Detect which cell encompasses the target text, then output its (x, y) center coordinate. 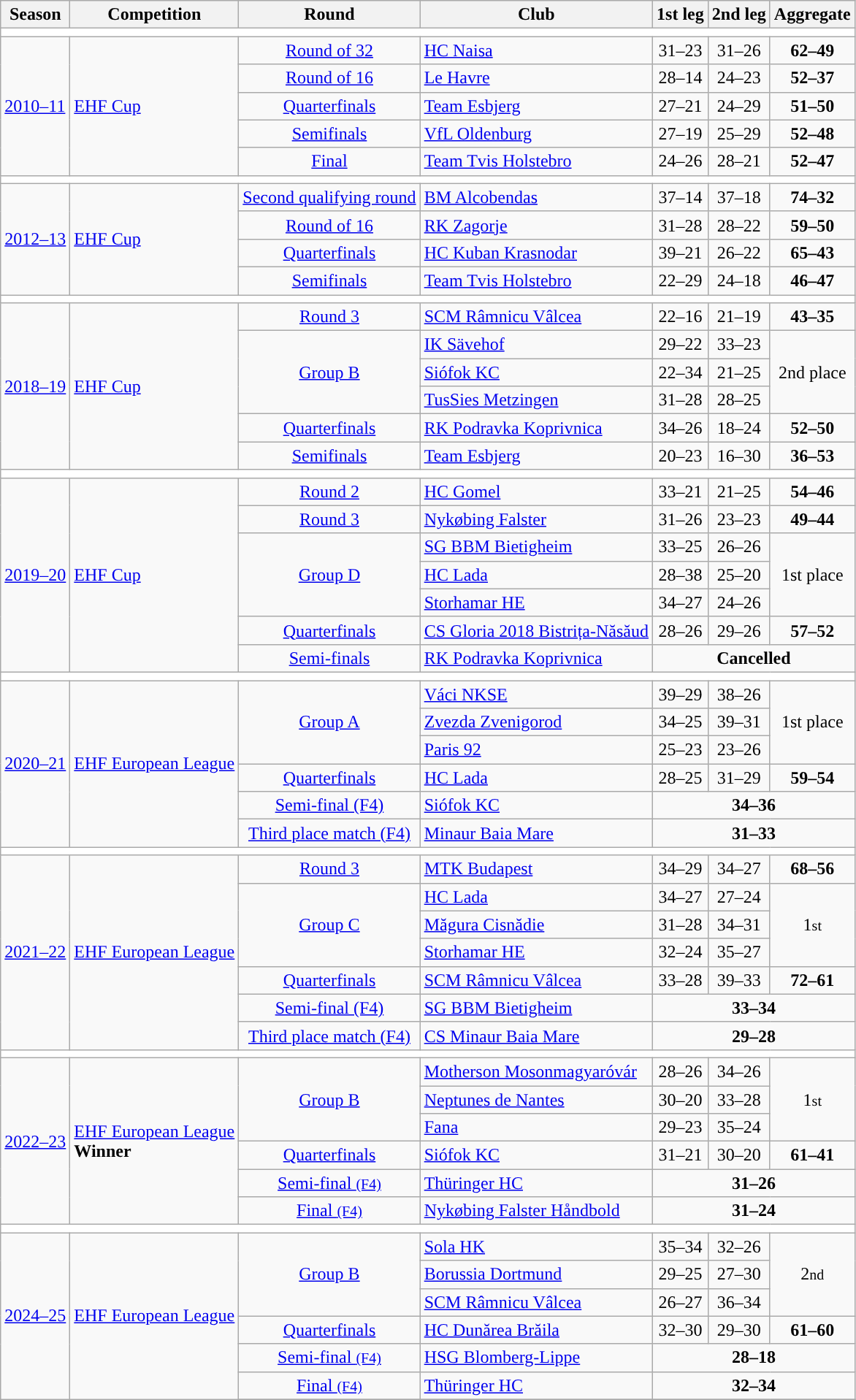
54–46 (812, 491)
HC Kuban Krasnodar (536, 253)
46–47 (812, 280)
27–30 (739, 1274)
61–41 (812, 1155)
34–25 (681, 722)
Fana (536, 1128)
52–50 (812, 428)
HC Naisa (536, 50)
EHF European League Winner (155, 1141)
29–23 (681, 1128)
28–18 (754, 1358)
34–29 (681, 869)
16–30 (739, 456)
21–19 (739, 317)
1st leg (681, 15)
RK Zagorje (536, 225)
36–53 (812, 456)
29–30 (739, 1330)
39–33 (739, 980)
2nd place (812, 372)
23–26 (739, 750)
2010–11 (35, 106)
2012–13 (35, 239)
CS Minaur Baia Mare (536, 1036)
2024–25 (35, 1316)
2021–22 (35, 952)
29–28 (754, 1036)
22–34 (681, 372)
27–21 (681, 106)
22–29 (681, 280)
37–14 (681, 197)
31–21 (681, 1155)
39–21 (681, 253)
CS Gloria 2018 Bistrița-Năsăud (536, 630)
65–43 (812, 253)
32–30 (681, 1330)
33–25 (681, 547)
72–61 (812, 980)
62–49 (812, 50)
Round 2 (329, 491)
24–23 (739, 78)
52–48 (812, 134)
MTK Budapest (536, 869)
BM Alcobendas (536, 197)
25–23 (681, 750)
18–24 (739, 428)
32–34 (754, 1385)
2nd leg (739, 15)
HC Dunărea Brăila (536, 1330)
22–16 (681, 317)
31–23 (681, 50)
2018–19 (35, 386)
35–34 (681, 1247)
27–19 (681, 134)
Măgura Cisnădie (536, 925)
24–18 (739, 280)
43–35 (812, 317)
28–22 (739, 225)
Season (35, 15)
35–27 (739, 952)
HSG Blomberg-Lippe (536, 1358)
74–32 (812, 197)
2019–20 (35, 575)
34–31 (739, 925)
51–50 (812, 106)
37–18 (739, 197)
25–20 (739, 575)
29–26 (739, 630)
57–52 (812, 630)
Semi-finals (329, 658)
35–24 (739, 1128)
68–56 (812, 869)
23–23 (739, 519)
52–37 (812, 78)
Club (536, 15)
61–60 (812, 1330)
Aggregate (812, 15)
28–38 (681, 575)
HC Gomel (536, 491)
26–27 (681, 1302)
2nd (812, 1274)
Neptunes de Nantes (536, 1099)
Nykøbing Falster Håndbold (536, 1211)
38–26 (739, 695)
28–21 (739, 161)
59–50 (812, 225)
31–24 (754, 1211)
2022–23 (35, 1141)
20–23 (681, 456)
Nykøbing Falster (536, 519)
Minaur Baia Mare (536, 833)
33–23 (739, 345)
Group D (329, 575)
26–26 (739, 547)
Le Havre (536, 78)
TusSies Metzingen (536, 400)
32–26 (739, 1247)
59–54 (812, 778)
27–24 (739, 897)
29–22 (681, 345)
28–14 (681, 78)
52–47 (812, 161)
Zvezda Zvenigorod (536, 722)
Competition (155, 15)
Cancelled (754, 658)
25–29 (739, 134)
2020–21 (35, 764)
29–25 (681, 1274)
Group A (329, 722)
Váci NKSE (536, 695)
Borussia Dortmund (536, 1274)
39–29 (681, 695)
Final (329, 161)
VfL Oldenburg (536, 134)
Motherson Mosonmagyaróvár (536, 1071)
IK Sävehof (536, 345)
Round (329, 15)
49–44 (812, 519)
36–34 (739, 1302)
Group C (329, 925)
24–29 (739, 106)
31–33 (754, 833)
33–34 (754, 1008)
Second qualifying round (329, 197)
26–22 (739, 253)
39–31 (739, 722)
34–36 (754, 806)
31–29 (739, 778)
33–21 (681, 491)
Sola HK (536, 1247)
32–24 (681, 952)
Round of 32 (329, 50)
Paris 92 (536, 750)
